Provide the [x, y] coordinate of the cell's center where the given text is located.  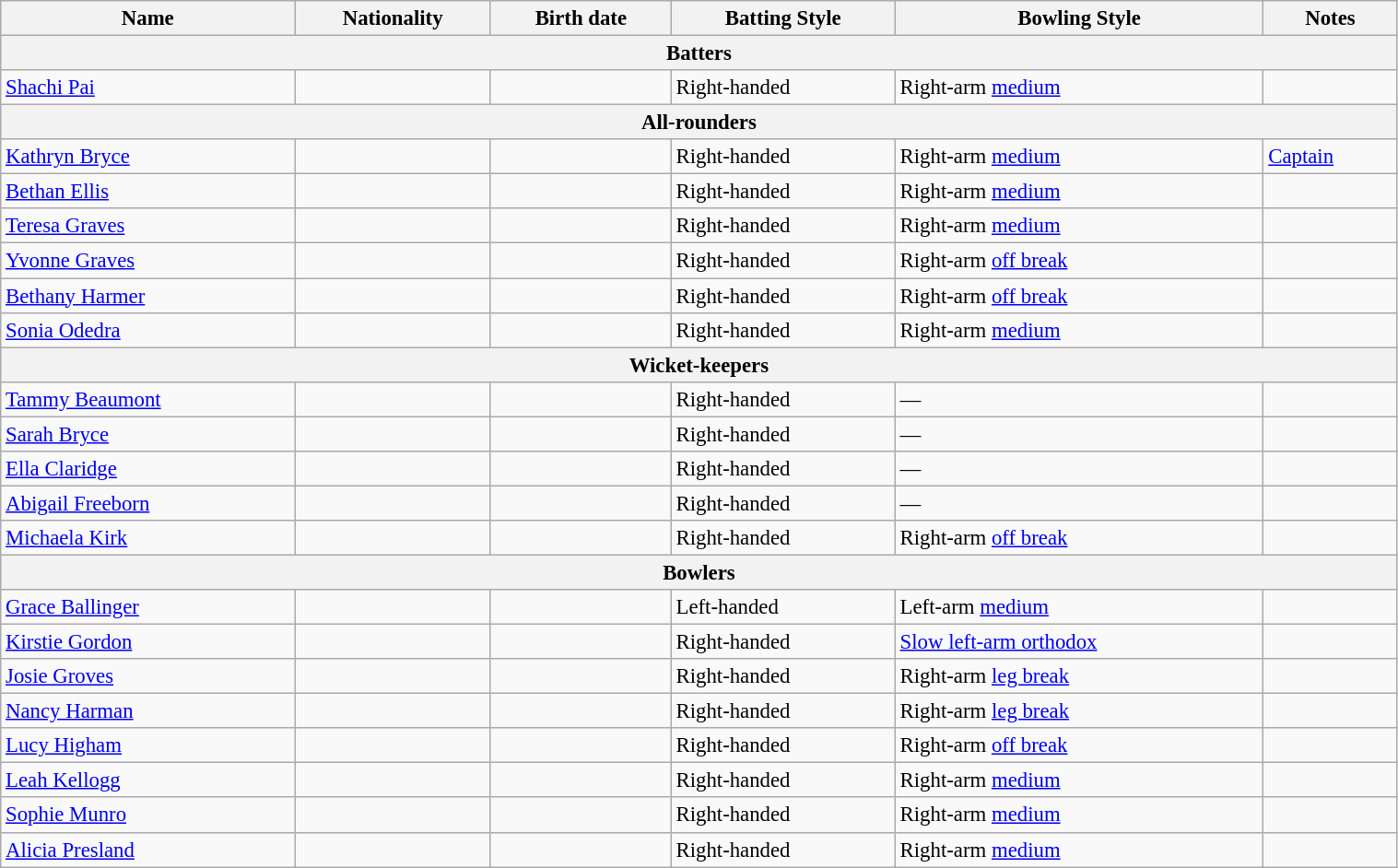
All-rounders [699, 123]
Captain [1331, 157]
Bowling Style [1079, 18]
Leah Kellogg [147, 780]
Kirstie Gordon [147, 642]
Nancy Harman [147, 711]
Lucy Higham [147, 745]
Grace Ballinger [147, 607]
Bethany Harmer [147, 296]
Shachi Pai [147, 88]
Left-arm medium [1079, 607]
Josie Groves [147, 676]
Left-handed [783, 607]
Bethan Ellis [147, 192]
Alicia Presland [147, 850]
Name [147, 18]
Yvonne Graves [147, 261]
Slow left-arm orthodox [1079, 642]
Batting Style [783, 18]
Ella Claridge [147, 469]
Tammy Beaumont [147, 399]
Wicket-keepers [699, 365]
Kathryn Bryce [147, 157]
Nationality [393, 18]
Bowlers [699, 572]
Sonia Odedra [147, 330]
Notes [1331, 18]
Sophie Munro [147, 815]
Batters [699, 53]
Birth date [581, 18]
Abigail Freeborn [147, 503]
Teresa Graves [147, 226]
Michaela Kirk [147, 538]
Sarah Bryce [147, 434]
